Pinpoint the cell where the given text exists, returning its (x, y) midpoint coordinate. 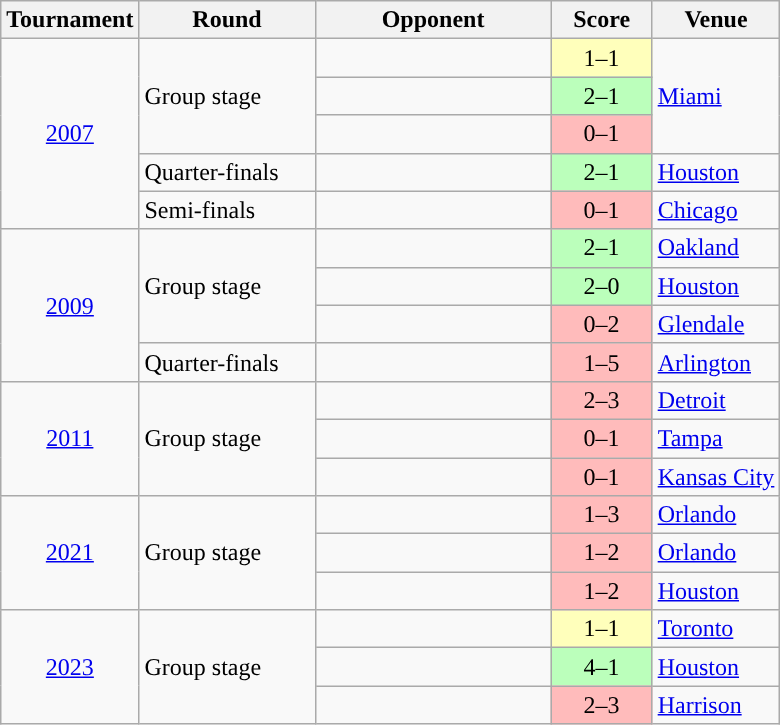
2023 (70, 667)
Oakland (716, 248)
4–1 (602, 667)
Round (227, 20)
Toronto (716, 629)
0–2 (602, 324)
Harrison (716, 705)
Tournament (70, 20)
Score (602, 20)
Glendale (716, 324)
2–0 (602, 286)
Kansas City (716, 477)
Opponent (433, 20)
Miami (716, 96)
Tampa (716, 438)
Detroit (716, 400)
1–3 (602, 515)
Venue (716, 20)
Semi-finals (227, 210)
2009 (70, 305)
Arlington (716, 362)
Chicago (716, 210)
1–5 (602, 362)
2011 (70, 438)
2021 (70, 553)
2007 (70, 134)
